Extract the [x, y] coordinate from the center of the cell holding the provided text.  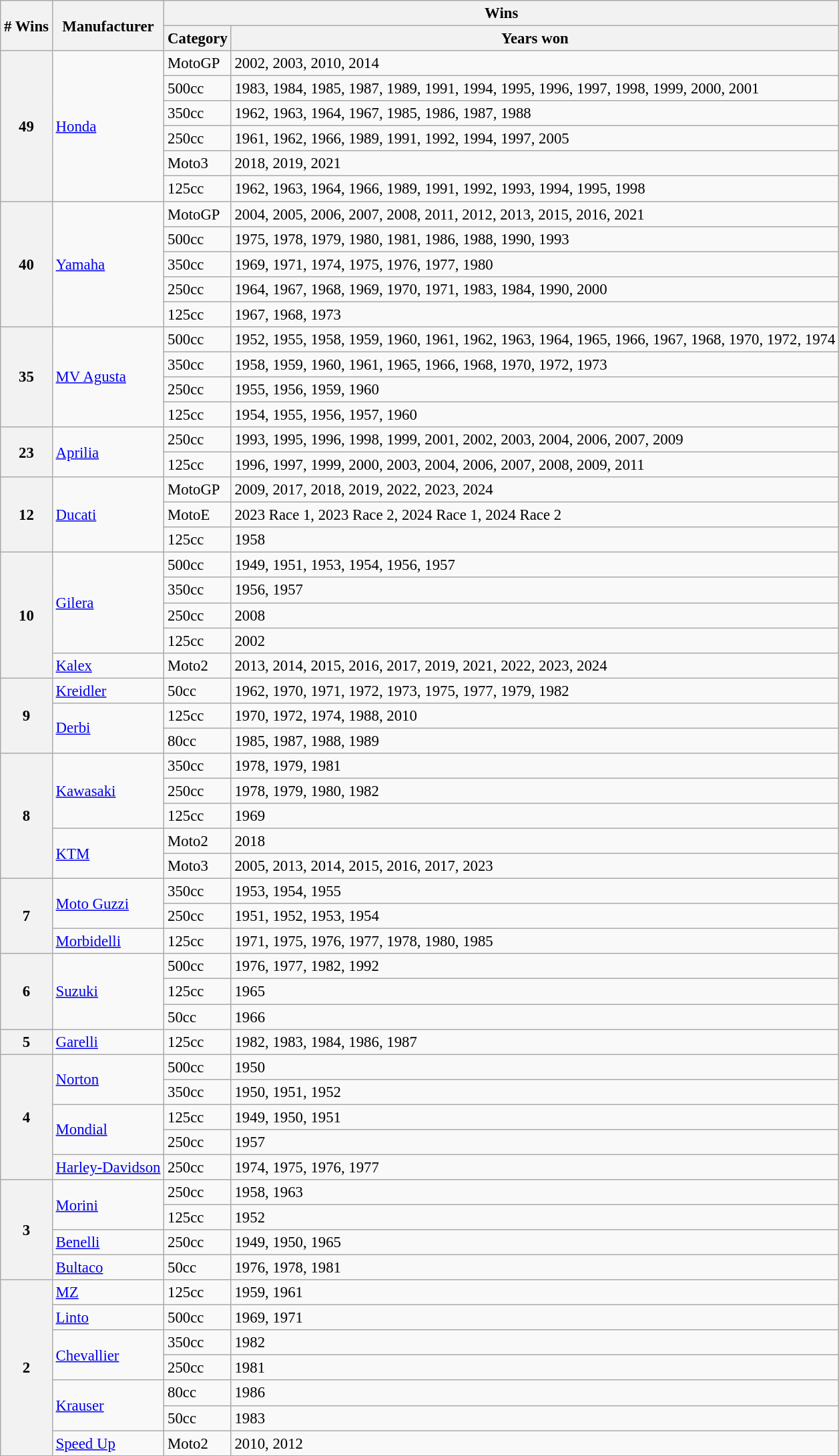
2008 [535, 615]
23 [27, 452]
Chevallier [108, 1355]
Ducati [108, 515]
1954, 1955, 1956, 1957, 1960 [535, 414]
Years won [535, 39]
2018, 2019, 2021 [535, 163]
1952, 1955, 1958, 1959, 1960, 1961, 1962, 1963, 1964, 1965, 1966, 1967, 1968, 1970, 1972, 1974 [535, 340]
Harley-Davidson [108, 1167]
Kalex [108, 665]
1949, 1950, 1951 [535, 1117]
1969, 1971 [535, 1318]
8 [27, 816]
Derbi [108, 729]
5 [27, 1042]
1982, 1983, 1984, 1986, 1987 [535, 1042]
1996, 1997, 1999, 2000, 2003, 2004, 2006, 2007, 2008, 2009, 2011 [535, 465]
Garelli [108, 1042]
1952 [535, 1217]
1969 [535, 816]
49 [27, 126]
MZ [108, 1293]
1962, 1970, 1971, 1972, 1973, 1975, 1977, 1979, 1982 [535, 691]
1950, 1951, 1952 [535, 1092]
Aprilia [108, 452]
1950 [535, 1067]
Gilera [108, 603]
1985, 1987, 1988, 1989 [535, 741]
1986 [535, 1393]
1982 [535, 1343]
1951, 1952, 1953, 1954 [535, 916]
Norton [108, 1080]
1974, 1975, 1976, 1977 [535, 1167]
2002 [535, 641]
1955, 1956, 1959, 1960 [535, 390]
Mondial [108, 1129]
1981 [535, 1368]
2002, 2003, 2010, 2014 [535, 63]
1971, 1975, 1976, 1977, 1978, 1980, 1985 [535, 942]
6 [27, 992]
1970, 1972, 1974, 1988, 2010 [535, 716]
MV Agusta [108, 377]
1978, 1979, 1981 [535, 766]
1949, 1951, 1953, 1954, 1956, 1957 [535, 565]
2023 Race 1, 2023 Race 2, 2024 Race 1, 2024 Race 2 [535, 515]
1983, 1984, 1985, 1987, 1989, 1991, 1994, 1995, 1996, 1997, 1998, 1999, 2000, 2001 [535, 89]
1966 [535, 1017]
1976, 1978, 1981 [535, 1268]
1993, 1995, 1996, 1998, 1999, 2001, 2002, 2003, 2004, 2006, 2007, 2009 [535, 440]
1962, 1963, 1964, 1966, 1989, 1991, 1992, 1993, 1994, 1995, 1998 [535, 189]
Benelli [108, 1242]
7 [27, 917]
# Wins [27, 25]
Category [198, 39]
1983 [535, 1418]
1961, 1962, 1966, 1989, 1991, 1992, 1994, 1997, 2005 [535, 139]
Yamaha [108, 264]
Wins [502, 13]
MotoE [198, 515]
Linto [108, 1318]
1949, 1950, 1965 [535, 1242]
Moto Guzzi [108, 903]
1964, 1967, 1968, 1969, 1970, 1971, 1983, 1984, 1990, 2000 [535, 289]
2004, 2005, 2006, 2007, 2008, 2011, 2012, 2013, 2015, 2016, 2021 [535, 214]
1967, 1968, 1973 [535, 314]
10 [27, 615]
Suzuki [108, 992]
2 [27, 1368]
3 [27, 1230]
1958, 1963 [535, 1192]
2009, 2017, 2018, 2019, 2022, 2023, 2024 [535, 490]
1959, 1961 [535, 1293]
KTM [108, 854]
1976, 1977, 1982, 1992 [535, 967]
Krauser [108, 1405]
Morini [108, 1205]
Morbidelli [108, 942]
40 [27, 264]
35 [27, 377]
12 [27, 515]
Kawasaki [108, 791]
Honda [108, 126]
2005, 2013, 2014, 2015, 2016, 2017, 2023 [535, 866]
2010, 2012 [535, 1443]
1978, 1979, 1980, 1982 [535, 791]
4 [27, 1117]
Kreidler [108, 691]
1962, 1963, 1964, 1967, 1985, 1986, 1987, 1988 [535, 113]
2013, 2014, 2015, 2016, 2017, 2019, 2021, 2022, 2023, 2024 [535, 665]
Bultaco [108, 1268]
Manufacturer [108, 25]
1956, 1957 [535, 591]
Speed Up [108, 1443]
2018 [535, 841]
1957 [535, 1142]
1969, 1971, 1974, 1975, 1976, 1977, 1980 [535, 264]
1953, 1954, 1955 [535, 891]
1975, 1978, 1979, 1980, 1981, 1986, 1988, 1990, 1993 [535, 239]
1965 [535, 992]
9 [27, 715]
1958, 1959, 1960, 1961, 1965, 1966, 1968, 1970, 1972, 1973 [535, 364]
1958 [535, 540]
